For the text-containing cell, return its midpoint in [X, Y] coordinate format. 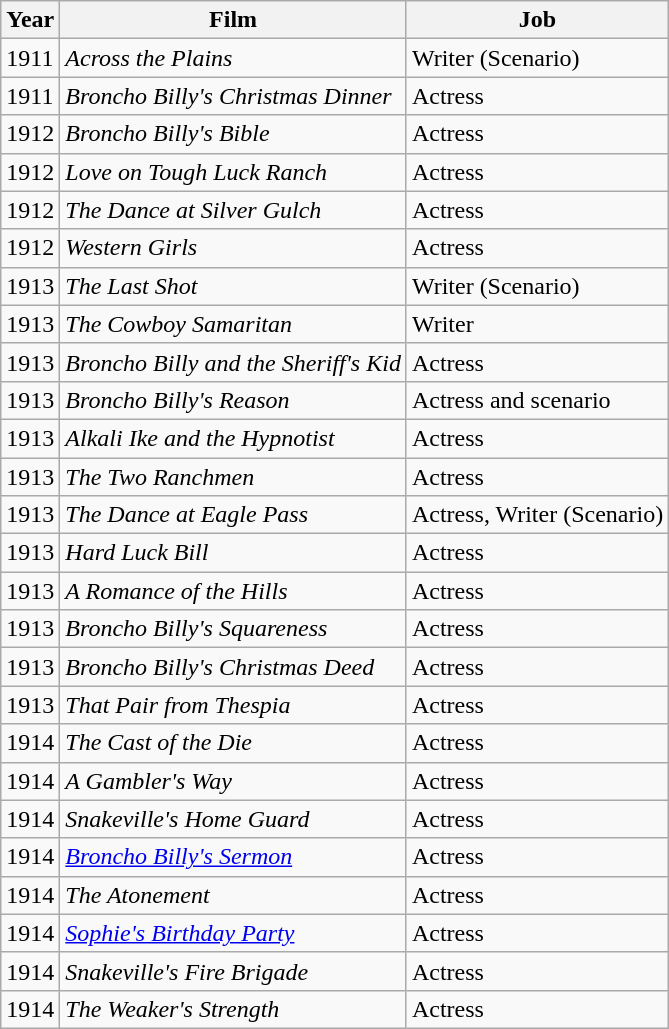
Alkali Ike and the Hypnotist [234, 438]
Broncho Billy's Reason [234, 400]
The Cast of the Die [234, 743]
The Weaker's Strength [234, 1009]
Broncho Billy's Bible [234, 134]
A Gambler's Way [234, 781]
Hard Luck Bill [234, 553]
The Two Ranchmen [234, 477]
The Last Shot [234, 286]
Across the Plains [234, 58]
The Cowboy Samaritan [234, 324]
That Pair from Thespia [234, 705]
Snakeville's Fire Brigade [234, 971]
Western Girls [234, 248]
Broncho Billy and the Sheriff's Kid [234, 362]
The Dance at Eagle Pass [234, 515]
Broncho Billy's Christmas Deed [234, 667]
Sophie's Birthday Party [234, 933]
Writer [537, 324]
The Atonement [234, 895]
Love on Tough Luck Ranch [234, 172]
Year [30, 20]
Broncho Billy's Sermon [234, 857]
Broncho Billy's Christmas Dinner [234, 96]
Snakeville's Home Guard [234, 819]
Job [537, 20]
The Dance at Silver Gulch [234, 210]
Broncho Billy's Squareness [234, 629]
Actress, Writer (Scenario) [537, 515]
Actress and scenario [537, 400]
Film [234, 20]
A Romance of the Hills [234, 591]
